Return the [X, Y] coordinate for the center point of the cell that contains the specified text.  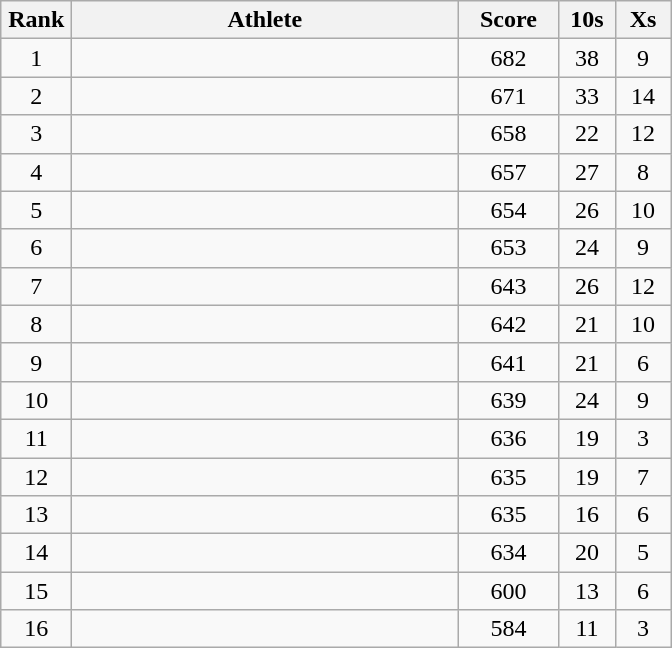
33 [587, 96]
642 [508, 324]
Athlete [265, 20]
654 [508, 210]
584 [508, 629]
22 [587, 134]
636 [508, 438]
643 [508, 286]
27 [587, 172]
639 [508, 400]
657 [508, 172]
641 [508, 362]
671 [508, 96]
Rank [36, 20]
2 [36, 96]
38 [587, 58]
658 [508, 134]
600 [508, 591]
682 [508, 58]
Xs [643, 20]
1 [36, 58]
10s [587, 20]
15 [36, 591]
20 [587, 553]
653 [508, 248]
634 [508, 553]
Score [508, 20]
4 [36, 172]
